Find where the given text appears and provide that cell's center as [X, Y] coordinate. 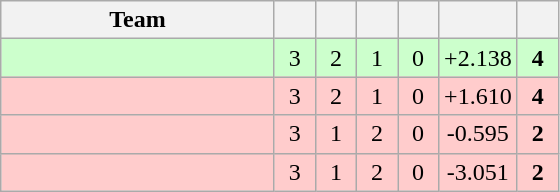
-0.595 [478, 134]
+2.138 [478, 58]
-3.051 [478, 172]
+1.610 [478, 96]
Team [138, 20]
